Detect which cell encompasses the target text, then output its (x, y) center coordinate. 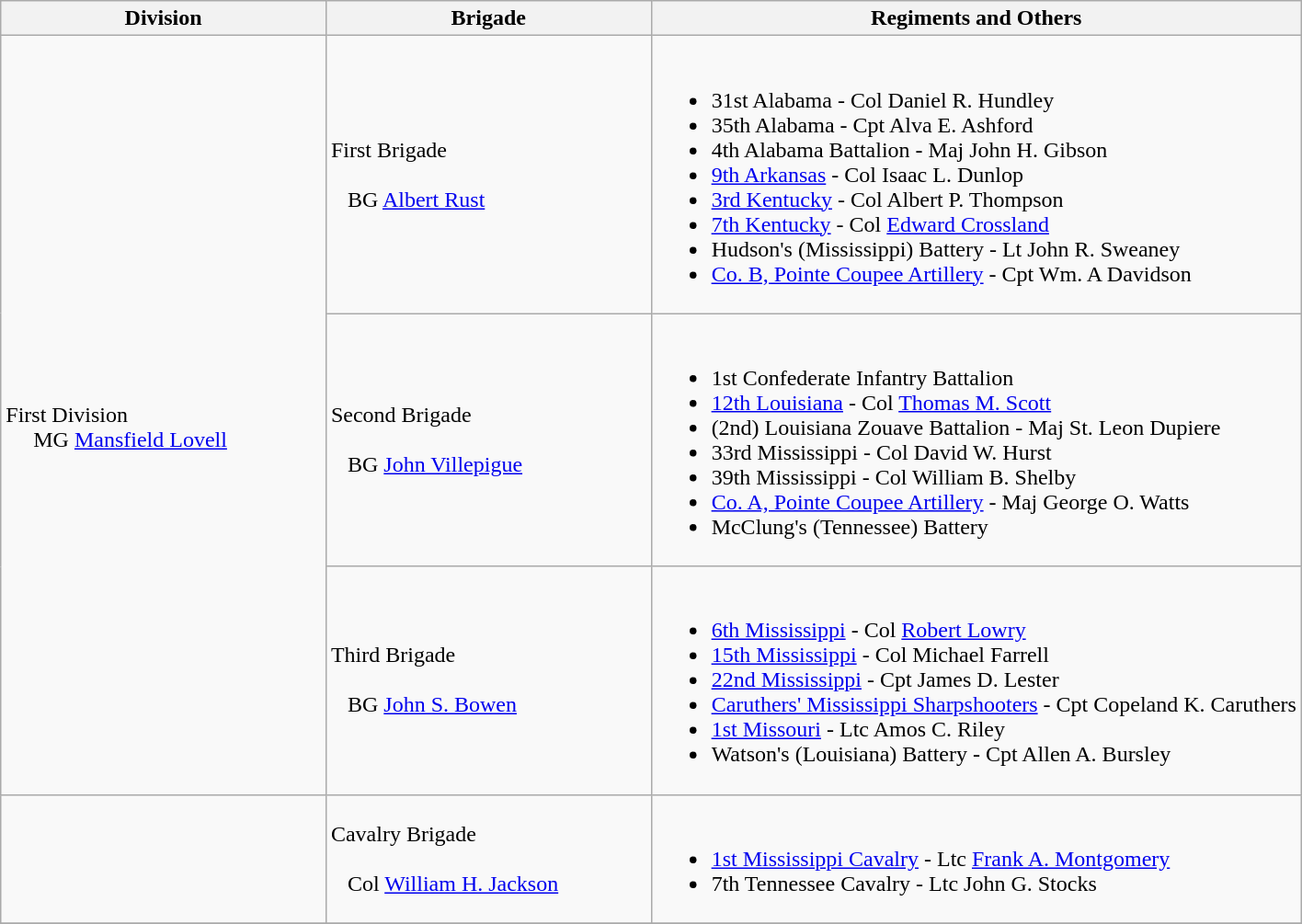
First Division MG Mansfield Lovell (164, 416)
Regiments and Others (976, 18)
Cavalry Brigade Col William H. Jackson (488, 859)
Third Brigade BG John S. Bowen (488, 680)
Brigade (488, 18)
First Brigade BG Albert Rust (488, 175)
1st Mississippi Cavalry - Ltc Frank A. Montgomery7th Tennessee Cavalry - Ltc John G. Stocks (976, 859)
Division (164, 18)
Second Brigade BG John Villepigue (488, 439)
